Provide the [X, Y] coordinate of the cell's center where the given text is located.  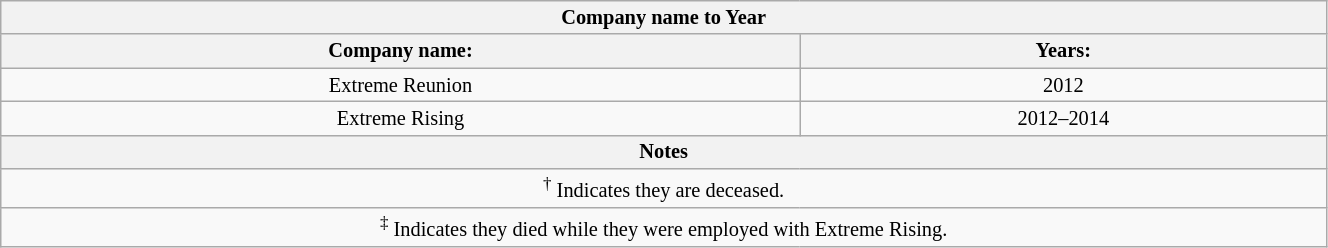
Notes [664, 152]
2012–2014 [1063, 118]
Years: [1063, 51]
Company name: [400, 51]
Company name to Year [664, 17]
Extreme Reunion [400, 85]
‡ Indicates they died while they were employed with Extreme Rising. [664, 228]
2012 [1063, 85]
Extreme Rising [400, 118]
† Indicates they are deceased. [664, 188]
